Search for the cell housing the specified text and yield its [X, Y] center coordinate. 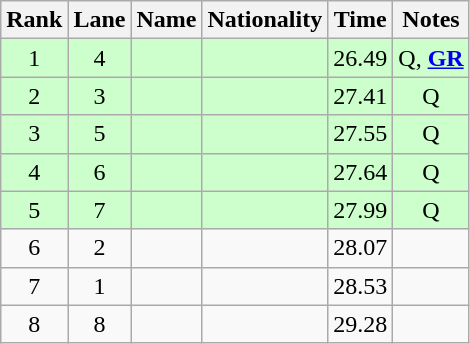
Nationality [265, 20]
27.64 [360, 172]
26.49 [360, 58]
29.28 [360, 324]
Notes [431, 20]
28.53 [360, 286]
Name [166, 20]
Q, GR [431, 58]
27.55 [360, 134]
Lane [100, 20]
Rank [34, 20]
27.99 [360, 210]
28.07 [360, 248]
27.41 [360, 96]
Time [360, 20]
